Pinpoint the cell where the given text exists, returning its [X, Y] midpoint coordinate. 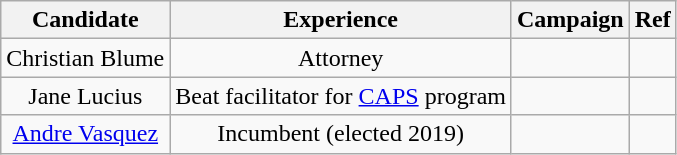
Attorney [341, 58]
Andre Vasquez [86, 134]
Jane Lucius [86, 96]
Candidate [86, 20]
Incumbent (elected 2019) [341, 134]
Christian Blume [86, 58]
Ref [652, 20]
Beat facilitator for CAPS program [341, 96]
Campaign [570, 20]
Experience [341, 20]
